Search for the cell housing the specified text and yield its (x, y) center coordinate. 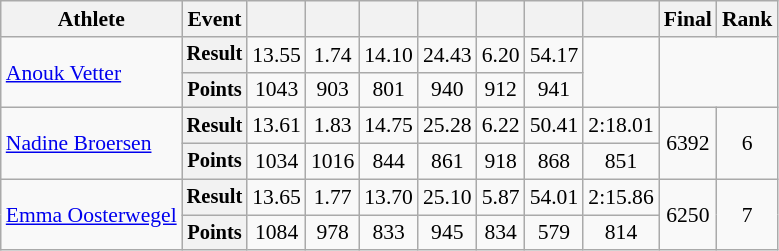
579 (554, 233)
1016 (332, 162)
14.10 (388, 55)
25.28 (448, 126)
1043 (276, 90)
13.61 (276, 126)
7 (748, 214)
13.65 (276, 197)
54.17 (554, 55)
801 (388, 90)
24.43 (448, 55)
50.41 (554, 126)
25.10 (448, 197)
851 (620, 162)
833 (388, 233)
945 (448, 233)
940 (448, 90)
912 (501, 90)
918 (501, 162)
1.77 (332, 197)
1084 (276, 233)
978 (332, 233)
2:18.01 (620, 126)
13.70 (388, 197)
6 (748, 144)
1034 (276, 162)
6250 (688, 214)
Final (688, 19)
1.83 (332, 126)
14.75 (388, 126)
834 (501, 233)
Athlete (92, 19)
Nadine Broersen (92, 144)
54.01 (554, 197)
Anouk Vetter (92, 72)
Rank (748, 19)
844 (388, 162)
5.87 (501, 197)
6392 (688, 144)
2:15.86 (620, 197)
1.74 (332, 55)
941 (554, 90)
6.20 (501, 55)
Emma Oosterwegel (92, 214)
6.22 (501, 126)
861 (448, 162)
903 (332, 90)
814 (620, 233)
868 (554, 162)
Event (215, 19)
13.55 (276, 55)
